Detect which cell encompasses the target text, then output its (X, Y) center coordinate. 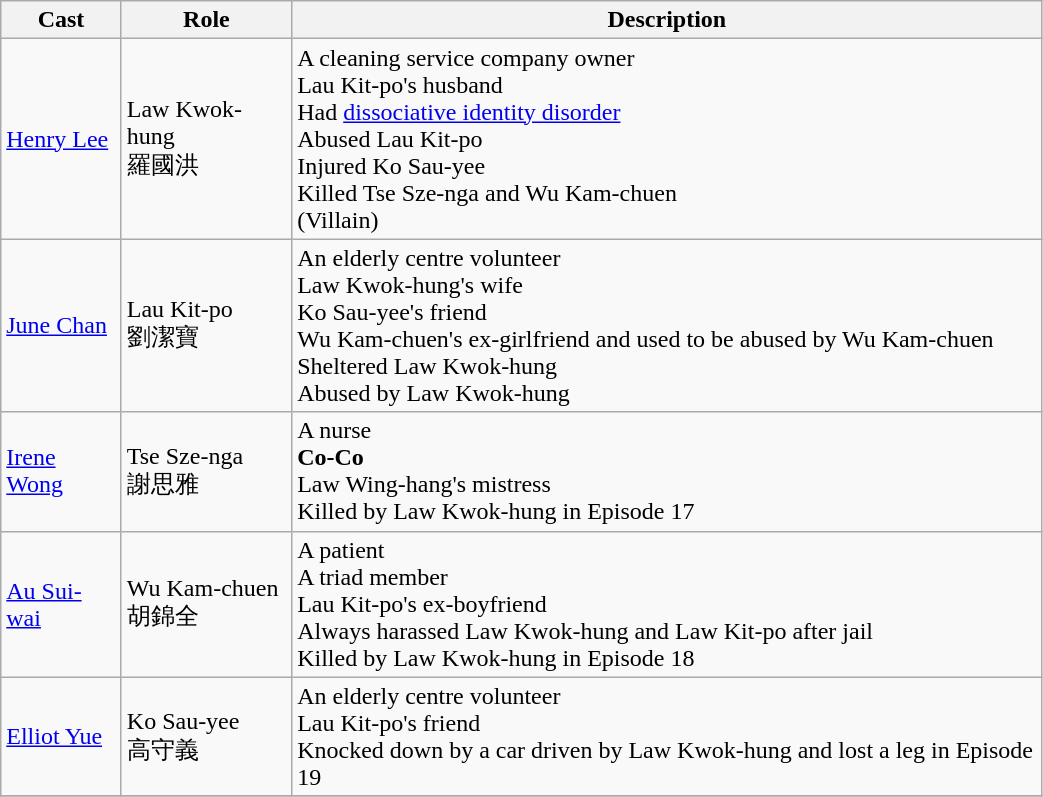
Lau Kit-po劉潔寶 (206, 326)
Henry Lee (62, 139)
An elderly centre volunteerLau Kit-po's friendKnocked down by a car driven by Law Kwok-hung and lost a leg in Episode 19 (667, 736)
Wu Kam-chuen胡錦全 (206, 604)
Description (667, 20)
Ko Sau-yee高守義 (206, 736)
Irene Wong (62, 472)
Elliot Yue (62, 736)
Cast (62, 20)
Law Kwok-hung羅國洪 (206, 139)
A nurseCo-CoLaw Wing-hang's mistressKilled by Law Kwok-hung in Episode 17 (667, 472)
Role (206, 20)
Au Sui-wai (62, 604)
A patientA triad memberLau Kit-po's ex-boyfriendAlways harassed Law Kwok-hung and Law Kit-po after jailKilled by Law Kwok-hung in Episode 18 (667, 604)
Tse Sze-nga謝思雅 (206, 472)
June Chan (62, 326)
